Pinpoint the cell where the given text exists, returning its (X, Y) midpoint coordinate. 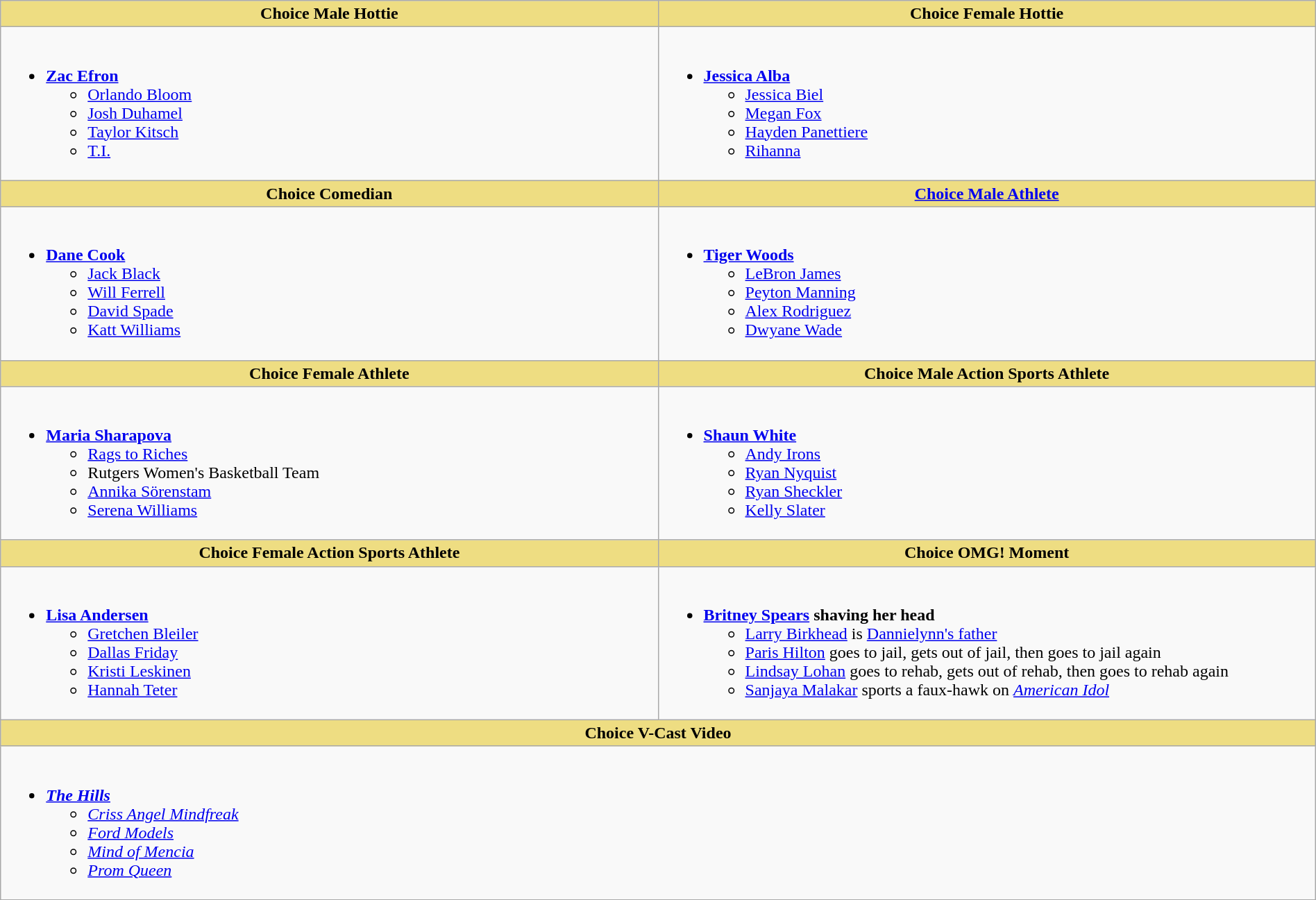
Tiger WoodsLeBron JamesPeyton ManningAlex RodriguezDwyane Wade (987, 283)
Choice Male Hottie (329, 14)
Choice Female Action Sports Athlete (329, 553)
Choice Comedian (329, 194)
Choice V-Cast Video (658, 733)
Choice OMG! Moment (987, 553)
Choice Female Hottie (987, 14)
Choice Male Athlete (987, 194)
Shaun WhiteAndy IronsRyan NyquistRyan ShecklerKelly Slater (987, 464)
Choice Male Action Sports Athlete (987, 373)
Choice Female Athlete (329, 373)
Dane CookJack BlackWill FerrellDavid SpadeKatt Williams (329, 283)
Lisa AndersenGretchen BleilerDallas FridayKristi LeskinenHannah Teter (329, 643)
Jessica AlbaJessica BielMegan FoxHayden PanettiereRihanna (987, 104)
Zac EfronOrlando BloomJosh DuhamelTaylor KitschT.I. (329, 104)
The HillsCriss Angel MindfreakFord ModelsMind of MenciaProm Queen (658, 823)
Maria SharapovaRags to RichesRutgers Women's Basketball TeamAnnika SörenstamSerena Williams (329, 464)
